Identify which cell holds the provided text, then report its (X, Y) central coordinate. 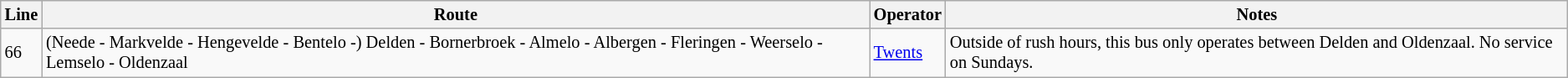
Route (456, 14)
Line (22, 14)
Outside of rush hours, this bus only operates between Delden and Oldenzaal. No service on Sundays. (1257, 53)
66 (22, 53)
Operator (908, 14)
(Neede - Markvelde - Hengevelde - Bentelo -) Delden - Bornerbroek - Almelo - Albergen - Fleringen - Weerselo - Lemselo - Oldenzaal (456, 53)
Twents (908, 53)
Notes (1257, 14)
